Find where the given text appears and provide that cell's center as (x, y) coordinate. 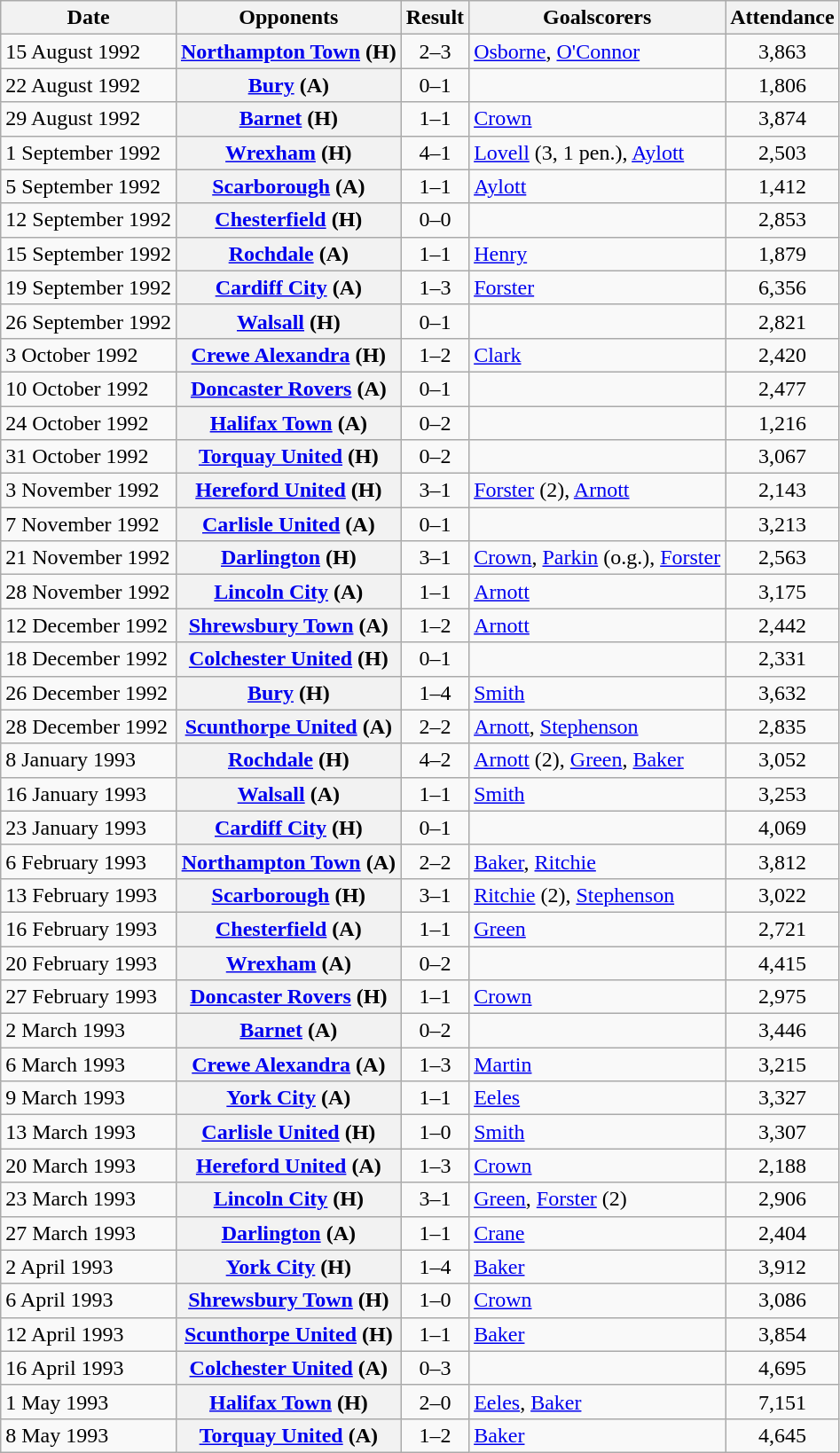
1 September 1992 (89, 153)
Barnet (H) (288, 119)
15 August 1992 (89, 51)
4–2 (435, 760)
1,806 (782, 85)
2,853 (782, 220)
Cardiff City (H) (288, 828)
1,879 (782, 254)
31 October 1992 (89, 457)
1,216 (782, 423)
3,874 (782, 119)
Lincoln City (A) (288, 592)
4–1 (435, 153)
2–3 (435, 51)
Eeles (598, 1098)
Scunthorpe United (A) (288, 726)
2,975 (782, 997)
3,215 (782, 1064)
12 September 1992 (89, 220)
Carlisle United (H) (288, 1132)
5 September 1992 (89, 186)
22 August 1992 (89, 85)
2,563 (782, 558)
3,213 (782, 524)
Doncaster Rovers (H) (288, 997)
16 April 1993 (89, 1368)
23 January 1993 (89, 828)
Crane (598, 1233)
Hereford United (A) (288, 1166)
20 February 1993 (89, 962)
Wrexham (H) (288, 153)
Crown, Parkin (o.g.), Forster (598, 558)
Goalscorers (598, 18)
10 October 1992 (89, 389)
3,022 (782, 895)
Rochdale (A) (288, 254)
4,695 (782, 1368)
18 December 1992 (89, 659)
3 November 1992 (89, 491)
Lincoln City (H) (288, 1199)
2,143 (782, 491)
Torquay United (H) (288, 457)
Arnott, Stephenson (598, 726)
Clark (598, 355)
3,632 (782, 693)
19 September 1992 (89, 287)
12 December 1992 (89, 625)
Aylott (598, 186)
Result (435, 18)
Torquay United (A) (288, 1435)
3 October 1992 (89, 355)
7 November 1992 (89, 524)
Shrewsbury Town (H) (288, 1300)
12 April 1993 (89, 1334)
2,420 (782, 355)
2,721 (782, 929)
2,404 (782, 1233)
16 January 1993 (89, 794)
3,446 (782, 1031)
2 March 1993 (89, 1031)
1 May 1993 (89, 1402)
2,331 (782, 659)
Opponents (288, 18)
2–0 (435, 1402)
13 March 1993 (89, 1132)
6,356 (782, 287)
Eeles, Baker (598, 1402)
Darlington (H) (288, 558)
3,175 (782, 592)
15 September 1992 (89, 254)
Scarborough (A) (288, 186)
3,912 (782, 1267)
26 December 1992 (89, 693)
2,835 (782, 726)
Ritchie (2), Stephenson (598, 895)
Attendance (782, 18)
Rochdale (H) (288, 760)
29 August 1992 (89, 119)
3,253 (782, 794)
Northampton Town (H) (288, 51)
7,151 (782, 1402)
Bury (H) (288, 693)
6 April 1993 (89, 1300)
Green (598, 929)
Henry (598, 254)
Forster (598, 287)
Bury (A) (288, 85)
Wrexham (A) (288, 962)
2,906 (782, 1199)
4,069 (782, 828)
Cardiff City (A) (288, 287)
1,412 (782, 186)
Scarborough (H) (288, 895)
Carlisle United (A) (288, 524)
Colchester United (H) (288, 659)
Green, Forster (2) (598, 1199)
Doncaster Rovers (A) (288, 389)
Forster (2), Arnott (598, 491)
21 November 1992 (89, 558)
8 May 1993 (89, 1435)
Baker, Ritchie (598, 861)
Shrewsbury Town (A) (288, 625)
3,067 (782, 457)
0–3 (435, 1368)
Crewe Alexandra (A) (288, 1064)
0–0 (435, 220)
6 February 1993 (89, 861)
Osborne, O'Connor (598, 51)
28 November 1992 (89, 592)
2 April 1993 (89, 1267)
2,442 (782, 625)
3,863 (782, 51)
York City (A) (288, 1098)
Chesterfield (H) (288, 220)
Arnott (2), Green, Baker (598, 760)
Barnet (A) (288, 1031)
20 March 1993 (89, 1166)
2,503 (782, 153)
6 March 1993 (89, 1064)
Hereford United (H) (288, 491)
Chesterfield (A) (288, 929)
Walsall (H) (288, 321)
3,854 (782, 1334)
Halifax Town (H) (288, 1402)
27 February 1993 (89, 997)
York City (H) (288, 1267)
Walsall (A) (288, 794)
Colchester United (A) (288, 1368)
13 February 1993 (89, 895)
3,812 (782, 861)
9 March 1993 (89, 1098)
Martin (598, 1064)
2,477 (782, 389)
3,327 (782, 1098)
Scunthorpe United (H) (288, 1334)
3,086 (782, 1300)
27 March 1993 (89, 1233)
24 October 1992 (89, 423)
2,821 (782, 321)
3,052 (782, 760)
26 September 1992 (89, 321)
Lovell (3, 1 pen.), Aylott (598, 153)
Halifax Town (A) (288, 423)
4,645 (782, 1435)
Date (89, 18)
8 January 1993 (89, 760)
28 December 1992 (89, 726)
Crewe Alexandra (H) (288, 355)
Darlington (A) (288, 1233)
3,307 (782, 1132)
23 March 1993 (89, 1199)
16 February 1993 (89, 929)
2,188 (782, 1166)
4,415 (782, 962)
Northampton Town (A) (288, 861)
